Return (x, y) of the center of cell containing provided text 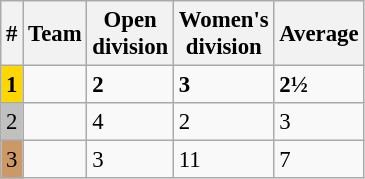
Women'sdivision (224, 34)
11 (224, 160)
Average (319, 34)
1 (12, 85)
Opendivision (130, 34)
4 (130, 122)
Team (55, 34)
# (12, 34)
2½ (319, 85)
7 (319, 160)
